For the text-containing cell, return its midpoint in [x, y] coordinate format. 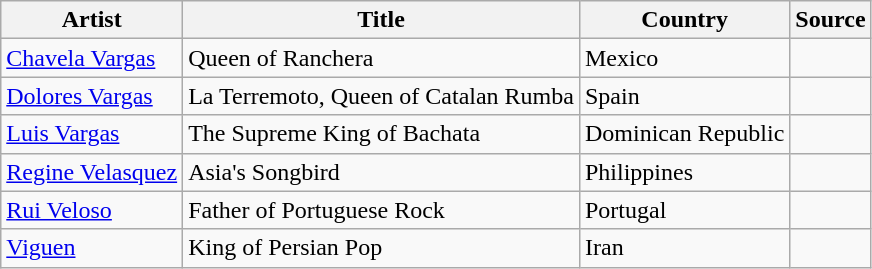
Regine Velasquez [92, 172]
Queen of Ranchera [382, 58]
The Supreme King of Bachata [382, 134]
Viguen [92, 248]
Mexico [684, 58]
Spain [684, 96]
La Terremoto, Queen of Catalan Rumba [382, 96]
Chavela Vargas [92, 58]
Luis Vargas [92, 134]
Philippines [684, 172]
Artist [92, 20]
Rui Veloso [92, 210]
Father of Portuguese Rock [382, 210]
Iran [684, 248]
Asia's Songbird [382, 172]
Source [830, 20]
Dominican Republic [684, 134]
Dolores Vargas [92, 96]
Title [382, 20]
Portugal [684, 210]
Country [684, 20]
King of Persian Pop [382, 248]
